From the cell containing the given text, extract its center point as (X, Y) coordinate. 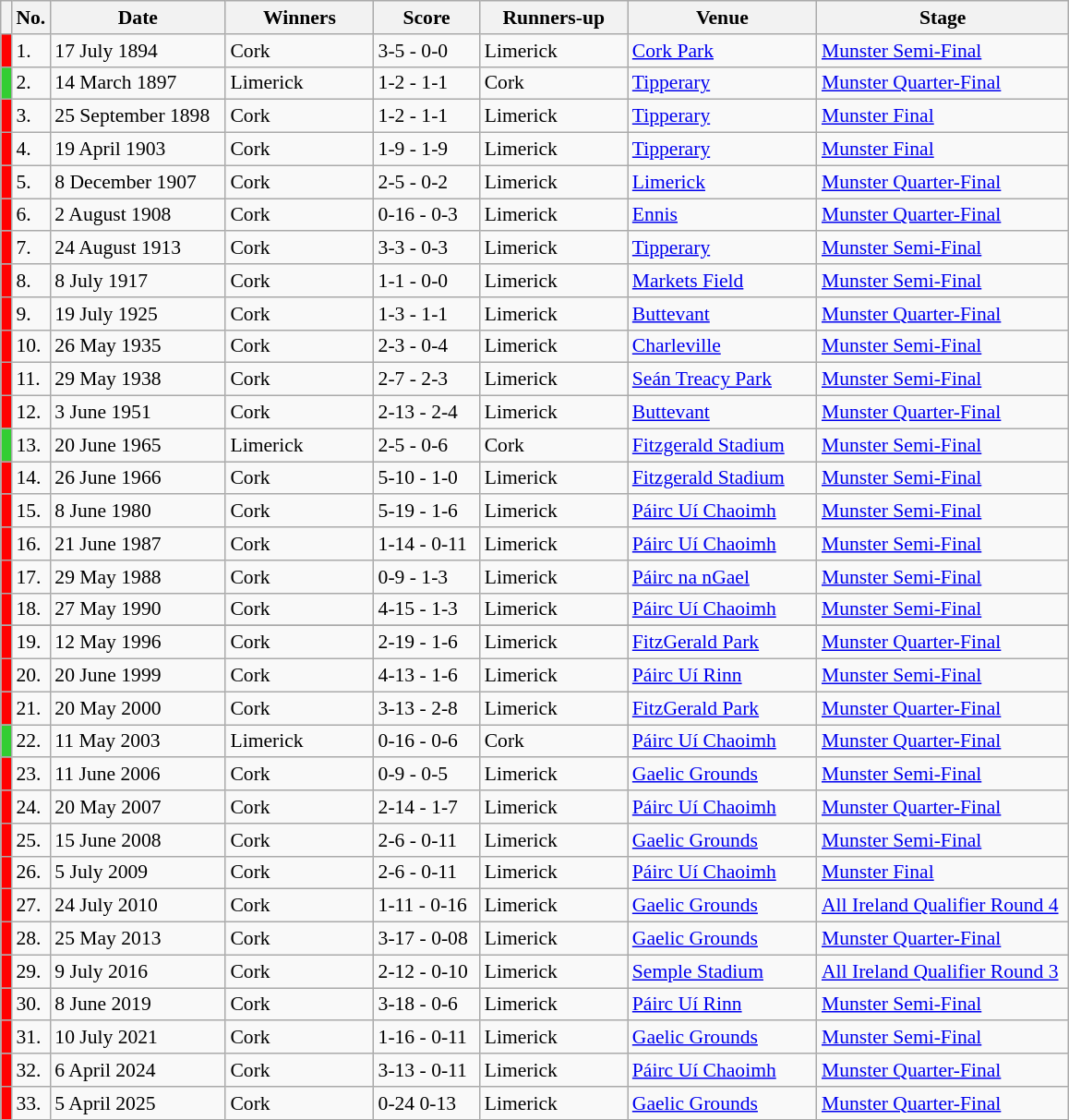
30. (30, 1005)
7. (30, 248)
8 June 1980 (138, 512)
Markets Field (722, 281)
21. (30, 708)
20 May 2000 (138, 708)
5 April 2025 (138, 1103)
2-7 - 2-3 (426, 379)
4-15 - 1-3 (426, 609)
Winners (299, 18)
5-19 - 1-6 (426, 512)
14 March 1897 (138, 83)
3 June 1951 (138, 413)
9 July 2016 (138, 971)
3-3 - 0-3 (426, 248)
No. (30, 18)
0-9 - 1-3 (426, 577)
Charleville (722, 346)
20 June 1999 (138, 676)
24 July 2010 (138, 906)
2-5 - 0-6 (426, 445)
10. (30, 346)
1-11 - 0-16 (426, 906)
18. (30, 609)
19. (30, 643)
0-16 - 0-6 (426, 741)
3-5 - 0-0 (426, 51)
3-18 - 0-6 (426, 1005)
32. (30, 1070)
8 June 2019 (138, 1005)
1-3 - 1-1 (426, 314)
17 July 1894 (138, 51)
29 May 1988 (138, 577)
2. (30, 83)
24 August 1913 (138, 248)
25 May 2013 (138, 939)
Seán Treacy Park (722, 379)
2-3 - 0-4 (426, 346)
10 July 2021 (138, 1038)
5-10 - 1-0 (426, 478)
26 May 1935 (138, 346)
4-13 - 1-6 (426, 676)
6 April 2024 (138, 1070)
8 July 1917 (138, 281)
20. (30, 676)
31. (30, 1038)
Score (426, 18)
15 June 2008 (138, 840)
All Ireland Qualifier Round 3 (943, 971)
1-16 - 0-11 (426, 1038)
3. (30, 116)
25 September 1898 (138, 116)
29 May 1938 (138, 379)
26 June 1966 (138, 478)
21 June 1987 (138, 544)
6. (30, 215)
11 May 2003 (138, 741)
19 July 1925 (138, 314)
All Ireland Qualifier Round 4 (943, 906)
17. (30, 577)
Ennis (722, 215)
28. (30, 939)
2-12 - 0-10 (426, 971)
1-14 - 0-11 (426, 544)
3-13 - 2-8 (426, 708)
9. (30, 314)
4. (30, 150)
2-13 - 2-4 (426, 413)
12. (30, 413)
1. (30, 51)
Venue (722, 18)
15. (30, 512)
24. (30, 807)
2 August 1908 (138, 215)
20 June 1965 (138, 445)
Cork Park (722, 51)
23. (30, 775)
11. (30, 379)
11 June 2006 (138, 775)
Semple Stadium (722, 971)
26. (30, 873)
16. (30, 544)
25. (30, 840)
20 May 2007 (138, 807)
3-17 - 0-08 (426, 939)
29. (30, 971)
Stage (943, 18)
22. (30, 741)
19 April 1903 (138, 150)
13. (30, 445)
33. (30, 1103)
8 December 1907 (138, 182)
2-19 - 1-6 (426, 643)
1-1 - 0-0 (426, 281)
5 July 2009 (138, 873)
12 May 1996 (138, 643)
2-14 - 1-7 (426, 807)
Date (138, 18)
0-24 0-13 (426, 1103)
27 May 1990 (138, 609)
8. (30, 281)
2-5 - 0-2 (426, 182)
14. (30, 478)
5. (30, 182)
1-9 - 1-9 (426, 150)
3-13 - 0-11 (426, 1070)
0-16 - 0-3 (426, 215)
0-9 - 0-5 (426, 775)
Runners-up (554, 18)
27. (30, 906)
Páirc na nGael (722, 577)
